Search for the cell housing the specified text and yield its (X, Y) center coordinate. 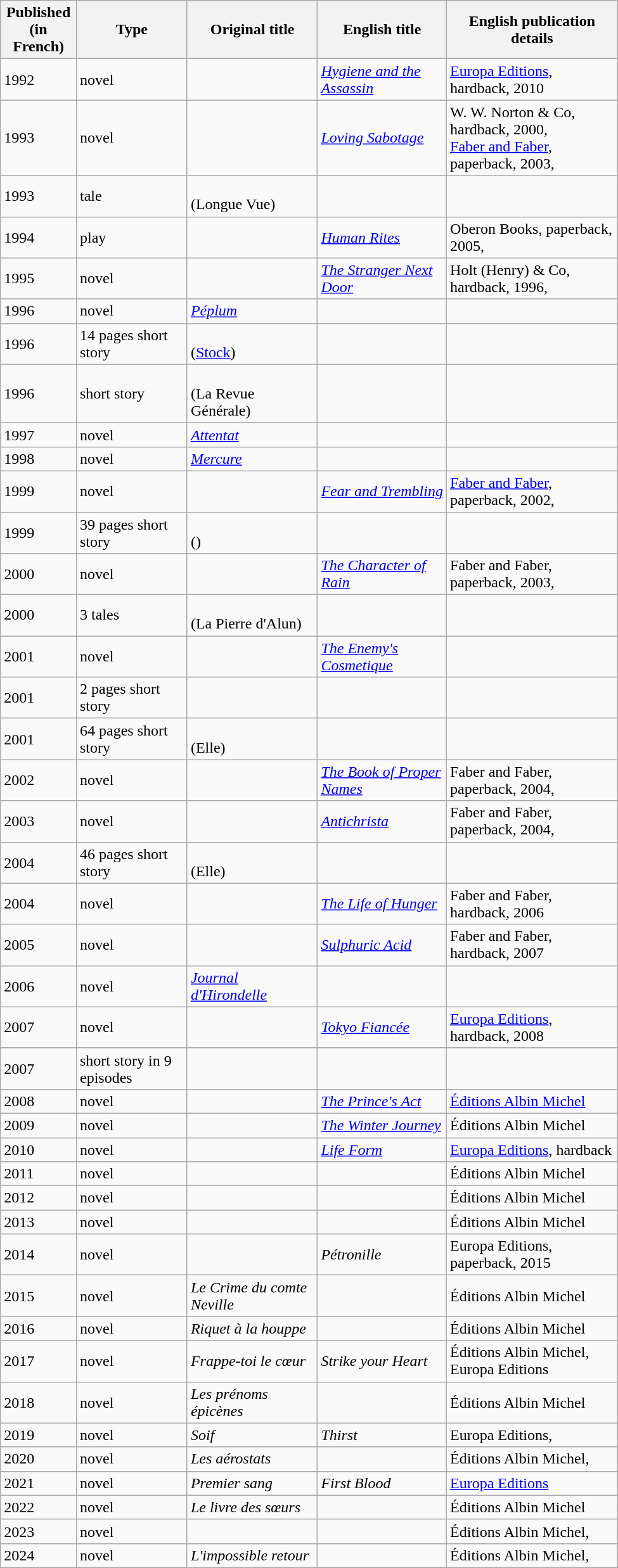
Strike your Heart (382, 1361)
2017 (39, 1361)
1997 (39, 435)
Sulphuric Acid (382, 945)
2006 (39, 986)
short story in 9 episodes (132, 1068)
Life Form (382, 1150)
Human Rites (382, 237)
Pétronille (382, 1254)
Faber and Faber, paperback, 2003, (532, 574)
2018 (39, 1403)
2015 (39, 1296)
Les aérostats (252, 1459)
Tokyo Fiancée (382, 1028)
Europa Editions, hardback (532, 1150)
Antichrista (382, 821)
2002 (39, 781)
Europa Editions, paperback, 2015 (532, 1254)
The Stranger Next Door (382, 279)
Faber and Faber, hardback, 2006 (532, 903)
Europa Editions, (532, 1435)
L'impossible retour (252, 1555)
Oberon Books, paperback, 2005, (532, 237)
(Stock) (252, 343)
Le livre des sœurs (252, 1507)
2009 (39, 1125)
Faber and Faber, paperback, 2002, (532, 492)
Journal d'Hirondelle (252, 986)
Soif (252, 1435)
2016 (39, 1329)
Mercure (252, 459)
14 pages short story (132, 343)
The Book of Proper Names (382, 781)
(La Revue Générale) (252, 393)
Holt (Henry) & Co, hardback, 1996, (532, 279)
2021 (39, 1483)
Fear and Trembling (382, 492)
The Winter Journey (382, 1125)
short story (132, 393)
2003 (39, 821)
Europa Editions (532, 1483)
Hygiene and the Assassin (382, 80)
The Character of Rain (382, 574)
W. W. Norton & Co, hardback, 2000, Faber and Faber, paperback, 2003, (532, 138)
1994 (39, 237)
3 tales (132, 616)
Péplum (252, 311)
Le Crime du comte Neville (252, 1296)
2 pages short story (132, 698)
play (132, 237)
Frappe-toi le cœur (252, 1361)
Éditions Albin Michel, Europa Editions (532, 1361)
Type (132, 30)
(La Pierre d'Alun) (252, 616)
2024 (39, 1555)
Europa Editions, hardback, 2008 (532, 1028)
Thirst (382, 1435)
2008 (39, 1101)
2014 (39, 1254)
2020 (39, 1459)
tale (132, 196)
64 pages short story (132, 739)
Europa Editions, hardback, 2010 (532, 80)
Attentat (252, 435)
2005 (39, 945)
The Prince's Act (382, 1101)
39 pages short story (132, 532)
46 pages short story (132, 863)
First Blood (382, 1483)
Les prénoms épicènes (252, 1403)
Original title (252, 30)
2011 (39, 1174)
2013 (39, 1222)
The Life of Hunger (382, 903)
() (252, 532)
Faber and Faber, hardback, 2007 (532, 945)
The Enemy's Cosmetique (382, 656)
2019 (39, 1435)
Published(in French) (39, 30)
2022 (39, 1507)
(Longue Vue) (252, 196)
1995 (39, 279)
Premier sang (252, 1483)
2012 (39, 1198)
1992 (39, 80)
Riquet à la houppe (252, 1329)
English title (382, 30)
English publication details (532, 30)
2023 (39, 1531)
2010 (39, 1150)
Loving Sabotage (382, 138)
1998 (39, 459)
